From the cell containing the given text, extract its center point as (x, y) coordinate. 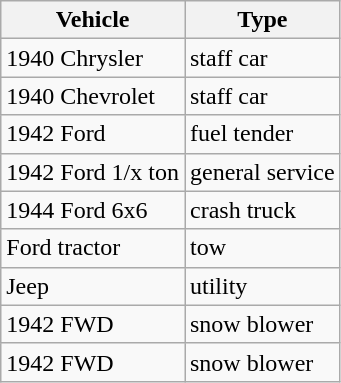
1944 Ford 6x6 (93, 210)
1942 Ford (93, 134)
Ford tractor (93, 248)
utility (262, 286)
crash truck (262, 210)
Type (262, 20)
fuel tender (262, 134)
1940 Chrysler (93, 58)
general service (262, 172)
Vehicle (93, 20)
Jeep (93, 286)
1940 Chevrolet (93, 96)
tow (262, 248)
1942 Ford 1/x ton (93, 172)
